Return the (x, y) coordinate for the center point of the cell that contains the specified text.  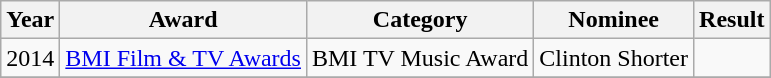
Category (420, 20)
Result (732, 20)
Award (184, 20)
BMI TV Music Award (420, 58)
Clinton Shorter (614, 58)
Year (30, 20)
2014 (30, 58)
Nominee (614, 20)
BMI Film & TV Awards (184, 58)
